Search for the cell housing the specified text and yield its (X, Y) center coordinate. 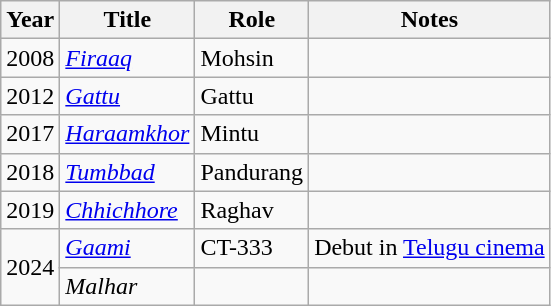
Role (252, 20)
Debut in Telugu cinema (430, 248)
Malhar (128, 286)
2017 (30, 134)
Tumbbad (128, 172)
Notes (430, 20)
Chhichhore (128, 210)
Raghav (252, 210)
Mintu (252, 134)
2018 (30, 172)
2019 (30, 210)
Title (128, 20)
Mohsin (252, 58)
Firaaq (128, 58)
Haraamkhor (128, 134)
CT-333 (252, 248)
2024 (30, 267)
Gaami (128, 248)
Year (30, 20)
Pandurang (252, 172)
2008 (30, 58)
2012 (30, 96)
